From the cell containing the given text, extract its center point as [X, Y] coordinate. 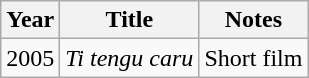
Notes [254, 20]
Ti tengu caru [130, 58]
Title [130, 20]
2005 [30, 58]
Short film [254, 58]
Year [30, 20]
